Output the [x, y] coordinate of the center of the cell containing the given text.  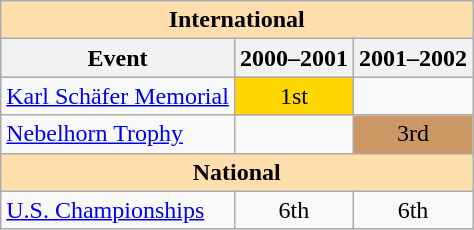
Event [118, 58]
2001–2002 [412, 58]
International [237, 20]
2000–2001 [294, 58]
Nebelhorn Trophy [118, 134]
1st [294, 96]
3rd [412, 134]
U.S. Championships [118, 210]
Karl Schäfer Memorial [118, 96]
National [237, 172]
